From the cell containing the given text, extract its center point as [X, Y] coordinate. 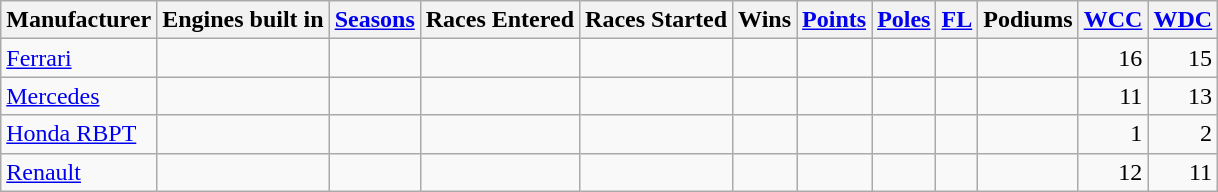
Ferrari [79, 58]
Mercedes [79, 96]
1 [1113, 134]
16 [1113, 58]
WCC [1113, 20]
FL [957, 20]
Podiums [1028, 20]
Honda RBPT [79, 134]
15 [1183, 58]
2 [1183, 134]
Poles [904, 20]
Races Started [656, 20]
Points [834, 20]
13 [1183, 96]
Races Entered [500, 20]
WDC [1183, 20]
Manufacturer [79, 20]
Seasons [374, 20]
Engines built in [243, 20]
12 [1113, 172]
Renault [79, 172]
Wins [765, 20]
